Pinpoint the cell where the given text exists, returning its (x, y) midpoint coordinate. 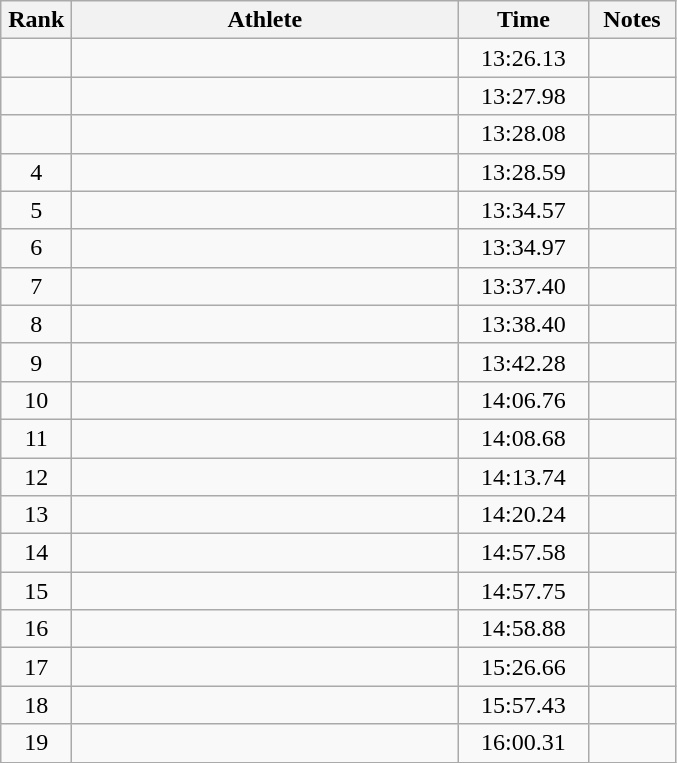
13:27.98 (524, 96)
Athlete (265, 20)
9 (36, 362)
13:34.97 (524, 248)
10 (36, 400)
14:57.58 (524, 553)
13 (36, 515)
8 (36, 324)
Time (524, 20)
13:26.13 (524, 58)
14:20.24 (524, 515)
16 (36, 629)
Rank (36, 20)
14:08.68 (524, 438)
7 (36, 286)
14:57.75 (524, 591)
5 (36, 210)
13:38.40 (524, 324)
12 (36, 477)
13:28.08 (524, 134)
6 (36, 248)
14:06.76 (524, 400)
18 (36, 705)
Notes (632, 20)
14 (36, 553)
15 (36, 591)
4 (36, 172)
17 (36, 667)
11 (36, 438)
14:58.88 (524, 629)
14:13.74 (524, 477)
13:34.57 (524, 210)
13:37.40 (524, 286)
13:42.28 (524, 362)
15:26.66 (524, 667)
15:57.43 (524, 705)
16:00.31 (524, 743)
13:28.59 (524, 172)
19 (36, 743)
